Return the (X, Y) coordinate for the center point of the cell that contains the specified text.  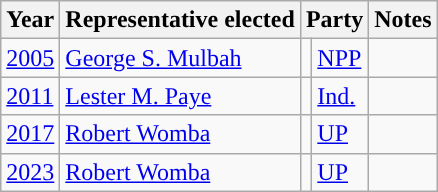
2017 (30, 134)
2023 (30, 172)
Representative elected (180, 20)
2011 (30, 96)
2005 (30, 58)
NPP (340, 58)
Ind. (340, 96)
Party (334, 20)
Notes (403, 20)
Year (30, 20)
George S. Mulbah (180, 58)
Lester M. Paye (180, 96)
